Extract the (X, Y) coordinate from the center of the cell holding the provided text.  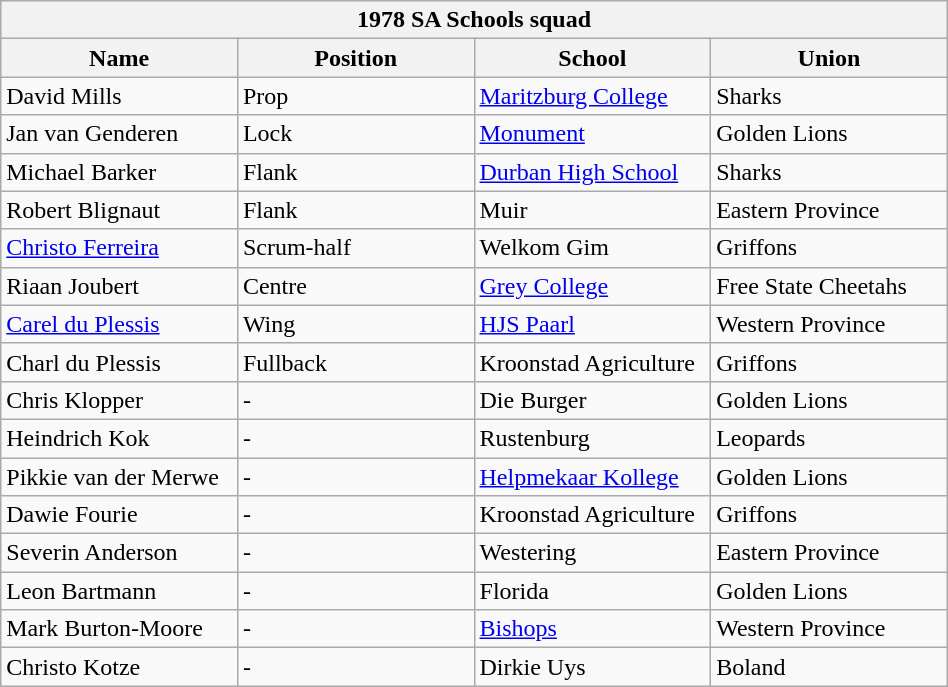
Robert Blignaut (120, 210)
Monument (592, 134)
1978 SA Schools squad (474, 20)
Leon Bartmann (120, 591)
Heindrich Kok (120, 438)
Name (120, 58)
Pikkie van der Merwe (120, 477)
Centre (356, 286)
Free State Cheetahs (830, 286)
Prop (356, 96)
Scrum-half (356, 248)
Die Burger (592, 400)
Welkom Gim (592, 248)
Bishops (592, 629)
Riaan Joubert (120, 286)
HJS Paarl (592, 324)
Charl du Plessis (120, 362)
Chris Klopper (120, 400)
Lock (356, 134)
Position (356, 58)
Christo Kotze (120, 667)
Boland (830, 667)
Dirkie Uys (592, 667)
Jan van Genderen (120, 134)
Rustenburg (592, 438)
Helpmekaar Kollege (592, 477)
Grey College (592, 286)
Dawie Fourie (120, 515)
Leopards (830, 438)
Wing (356, 324)
Christo Ferreira (120, 248)
Maritzburg College (592, 96)
Florida (592, 591)
Westering (592, 553)
Severin Anderson (120, 553)
School (592, 58)
Fullback (356, 362)
Carel du Plessis (120, 324)
David Mills (120, 96)
Michael Barker (120, 172)
Durban High School (592, 172)
Union (830, 58)
Muir (592, 210)
Mark Burton-Moore (120, 629)
